Return the (x, y) coordinate for the center point of the cell that contains the specified text.  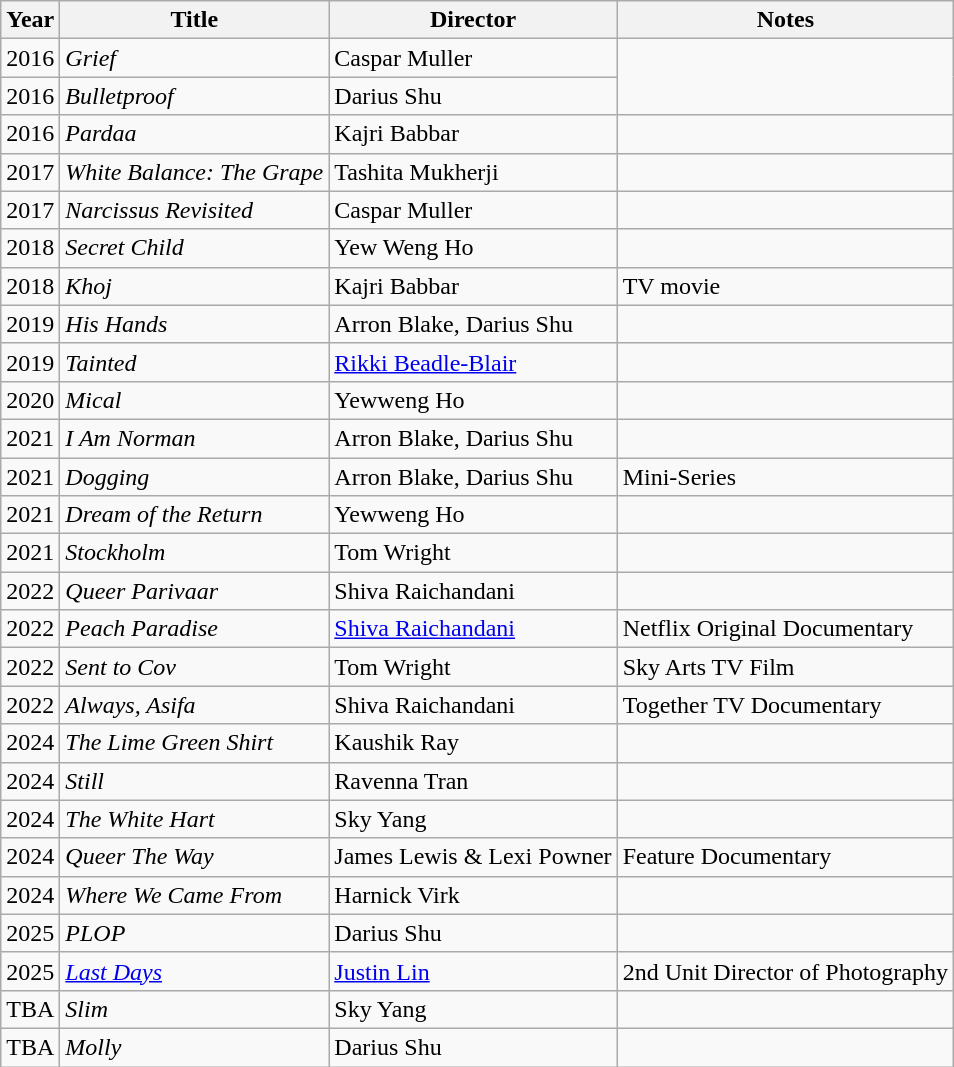
The White Hart (194, 819)
Ravenna Tran (473, 781)
Dogging (194, 477)
Tashita Mukherji (473, 172)
Always, Asifa (194, 705)
Kaushik Ray (473, 743)
James Lewis & Lexi Powner (473, 857)
Peach Paradise (194, 629)
Justin Lin (473, 971)
Year (30, 20)
Rikki Beadle-Blair (473, 362)
Notes (785, 20)
Pardaa (194, 134)
2nd Unit Director of Photography (785, 971)
Yew Weng Ho (473, 248)
Harnick Virk (473, 895)
Queer Parivaar (194, 591)
Queer The Way (194, 857)
Last Days (194, 971)
Netflix Original Documentary (785, 629)
Sky Arts TV Film (785, 667)
Title (194, 20)
Feature Documentary (785, 857)
White Balance: The Grape (194, 172)
His Hands (194, 324)
Narcissus Revisited (194, 210)
Molly (194, 1047)
Mical (194, 400)
Tainted (194, 362)
Khoj (194, 286)
Dream of the Return (194, 515)
Secret Child (194, 248)
The Lime Green Shirt (194, 743)
PLOP (194, 933)
Stockholm (194, 553)
Director (473, 20)
2020 (30, 400)
I Am Norman (194, 438)
TV movie (785, 286)
Still (194, 781)
Mini-Series (785, 477)
Where We Came From (194, 895)
Grief (194, 58)
Together TV Documentary (785, 705)
Slim (194, 1009)
Sent to Cov (194, 667)
Bulletproof (194, 96)
